Search for the cell housing the specified text and yield its (x, y) center coordinate. 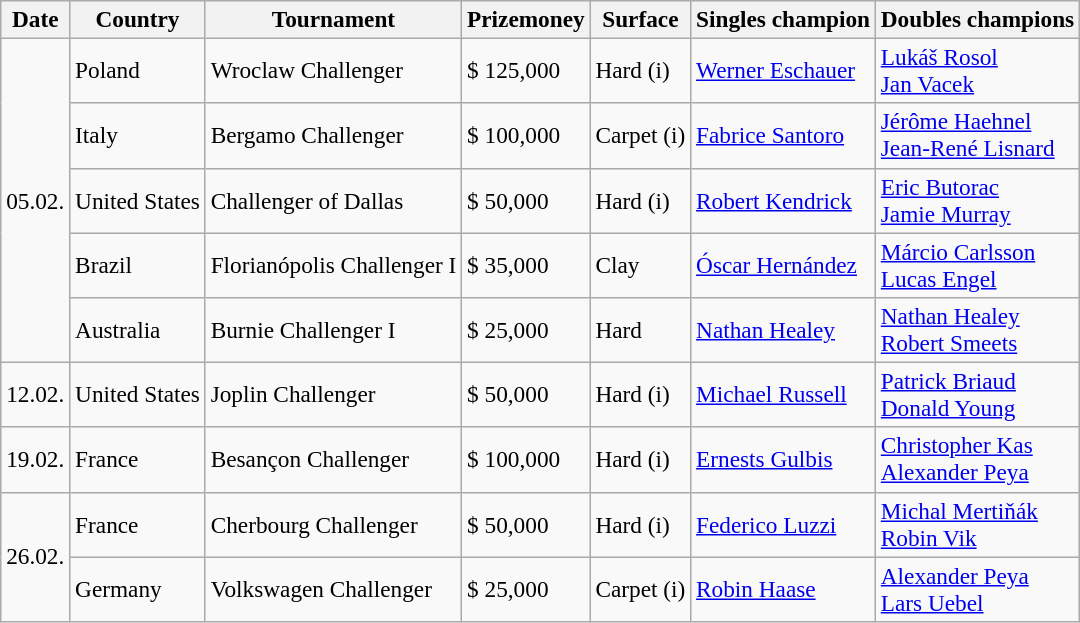
Alexander Peya Lars Uebel (977, 588)
Singles champion (784, 19)
Date (36, 19)
05.02. (36, 200)
Nathan Healey Robert Smeets (977, 330)
Prizemoney (526, 19)
Márcio Carlsson Lucas Engel (977, 264)
Brazil (138, 264)
Clay (640, 264)
Joplin Challenger (333, 394)
Australia (138, 330)
Eric Butorac Jamie Murray (977, 200)
Jérôme Haehnel Jean-René Lisnard (977, 136)
Poland (138, 70)
Fabrice Santoro (784, 136)
Wroclaw Challenger (333, 70)
Bergamo Challenger (333, 136)
Volkswagen Challenger (333, 588)
Federico Luzzi (784, 524)
Óscar Hernández (784, 264)
$ 125,000 (526, 70)
Doubles champions (977, 19)
Italy (138, 136)
26.02. (36, 557)
Christopher Kas Alexander Peya (977, 460)
Germany (138, 588)
Werner Eschauer (784, 70)
Surface (640, 19)
12.02. (36, 394)
Florianópolis Challenger I (333, 264)
Country (138, 19)
Challenger of Dallas (333, 200)
Nathan Healey (784, 330)
Robin Haase (784, 588)
19.02. (36, 460)
Burnie Challenger I (333, 330)
Ernests Gulbis (784, 460)
Cherbourg Challenger (333, 524)
Michal Mertiňák Robin Vik (977, 524)
Besançon Challenger (333, 460)
Lukáš Rosol Jan Vacek (977, 70)
Tournament (333, 19)
Robert Kendrick (784, 200)
Hard (640, 330)
Michael Russell (784, 394)
$ 35,000 (526, 264)
Patrick Briaud Donald Young (977, 394)
